Determine the (x, y) coordinate at the center of the cell enclosing the given text.  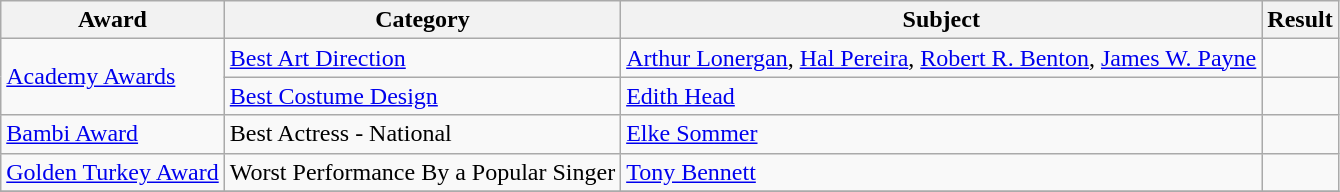
Best Art Direction (422, 58)
Worst Performance By a Popular Singer (422, 172)
Category (422, 20)
Tony Bennett (942, 172)
Arthur Lonergan, Hal Pereira, Robert R. Benton, James W. Payne (942, 58)
Bambi Award (113, 134)
Result (1300, 20)
Academy Awards (113, 77)
Best Costume Design (422, 96)
Elke Sommer (942, 134)
Subject (942, 20)
Best Actress - National (422, 134)
Golden Turkey Award (113, 172)
Edith Head (942, 96)
Award (113, 20)
